Detect which cell encompasses the target text, then output its [X, Y] center coordinate. 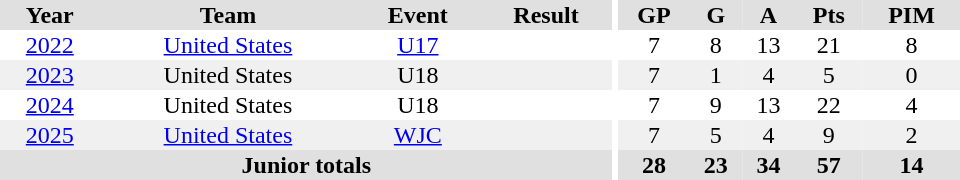
2025 [50, 135]
U17 [418, 45]
2 [912, 135]
1 [716, 75]
23 [716, 165]
34 [768, 165]
Result [546, 15]
Team [228, 15]
GP [654, 15]
28 [654, 165]
21 [829, 45]
A [768, 15]
G [716, 15]
14 [912, 165]
57 [829, 165]
2024 [50, 105]
Pts [829, 15]
2022 [50, 45]
0 [912, 75]
Junior totals [306, 165]
22 [829, 105]
PIM [912, 15]
Year [50, 15]
2023 [50, 75]
Event [418, 15]
WJC [418, 135]
